Return the (x, y) coordinate for the center point of the cell that contains the specified text.  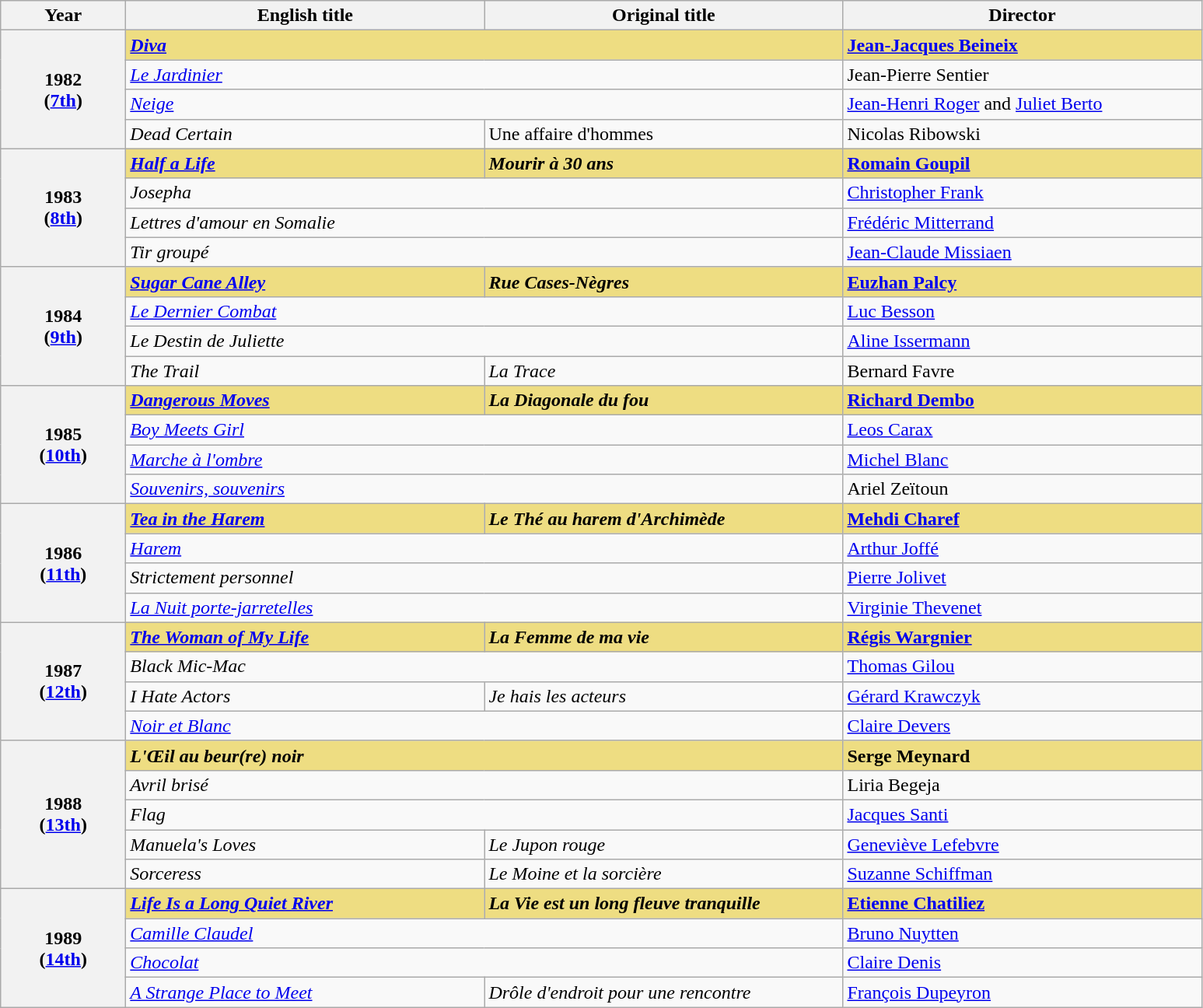
Strictement personnel (484, 578)
Serge Meynard (1022, 755)
Luc Besson (1022, 311)
Ariel Zeïtoun (1022, 489)
Euzhan Palcy (1022, 282)
1989(14th) (64, 948)
L'Œil au beur(re) noir (484, 755)
Jean-Henri Roger and Juliet Berto (1022, 104)
Régis Wargnier (1022, 637)
Le Dernier Combat (484, 311)
The Woman of My Life (305, 637)
Souvenirs, souvenirs (484, 489)
La Femme de ma vie (664, 637)
Thomas Gilou (1022, 667)
1986(11th) (64, 563)
Drôle d'endroit pour une rencontre (664, 992)
1985(10th) (64, 445)
Mehdi Charef (1022, 519)
Life Is a Long Quiet River (305, 904)
Boy Meets Girl (484, 430)
Virginie Thevenet (1022, 607)
Marche à l'ombre (484, 460)
Tir groupé (484, 252)
The Trail (305, 371)
Le Jardinier (484, 75)
François Dupeyron (1022, 992)
Sugar Cane Alley (305, 282)
Frédéric Mitterrand (1022, 222)
Rue Cases-Nègres (664, 282)
Jean-Pierre Sentier (1022, 75)
Half a Life (305, 163)
Sorceress (305, 874)
Pierre Jolivet (1022, 578)
English title (305, 16)
Le Jupon rouge (664, 844)
Year (64, 16)
Noir et Blanc (484, 726)
Michel Blanc (1022, 460)
1988(13th) (64, 814)
Director (1022, 16)
Chocolat (484, 963)
Harem (484, 548)
I Hate Actors (305, 696)
Gérard Krawczyk (1022, 696)
Neige (484, 104)
Le Moine et la sorcière (664, 874)
Christopher Frank (1022, 193)
Tea in the Harem (305, 519)
Etienne Chatiliez (1022, 904)
Original title (664, 16)
La Nuit porte-jarretelles (484, 607)
Nicolas Ribowski (1022, 134)
Jean-Jacques Beineix (1022, 45)
La Trace (664, 371)
1983(8th) (64, 208)
Suzanne Schiffman (1022, 874)
La Diagonale du fou (664, 401)
Une affaire d'hommes (664, 134)
Le Destin de Juliette (484, 341)
Richard Dembo (1022, 401)
Claire Denis (1022, 963)
Lettres d'amour en Somalie (484, 222)
Jean-Claude Missiaen (1022, 252)
Josepha (484, 193)
Diva (484, 45)
Black Mic-Mac (484, 667)
Bruno Nuytten (1022, 933)
Le Thé au harem d'Archimède (664, 519)
Jacques Santi (1022, 814)
Camille Claudel (484, 933)
Romain Goupil (1022, 163)
Claire Devers (1022, 726)
Mourir à 30 ans (664, 163)
Avril brisé (484, 785)
1982(7th) (64, 89)
A Strange Place to Meet (305, 992)
Leos Carax (1022, 430)
Dangerous Moves (305, 401)
Geneviève Lefebvre (1022, 844)
Je hais les acteurs (664, 696)
Flag (484, 814)
Arthur Joffé (1022, 548)
1987(12th) (64, 681)
La Vie est un long fleuve tranquille (664, 904)
Dead Certain (305, 134)
Aline Issermann (1022, 341)
Manuela's Loves (305, 844)
1984(9th) (64, 326)
Liria Begeja (1022, 785)
Bernard Favre (1022, 371)
